Find where the given text appears and provide that cell's center as [X, Y] coordinate. 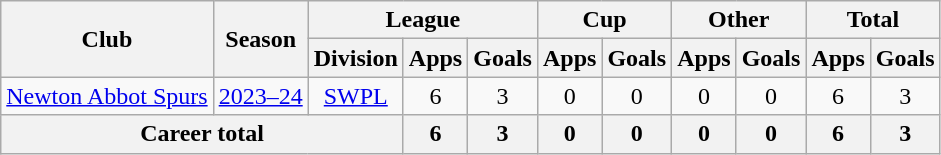
Club [107, 39]
Cup [604, 20]
2023–24 [260, 96]
Total [873, 20]
Career total [202, 134]
League [422, 20]
Newton Abbot Spurs [107, 96]
SWPL [356, 96]
Division [356, 58]
Other [739, 20]
Season [260, 39]
